Scan for the cell matching the given text and deliver its (x, y) coordinate at center. 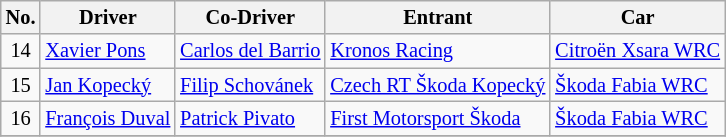
Driver (108, 17)
Czech RT Škoda Kopecký (438, 85)
François Duval (108, 118)
First Motorsport Škoda (438, 118)
14 (21, 51)
Xavier Pons (108, 51)
Carlos del Barrio (250, 51)
Filip Schovánek (250, 85)
No. (21, 17)
16 (21, 118)
Co-Driver (250, 17)
Kronos Racing (438, 51)
Jan Kopecký (108, 85)
Car (638, 17)
Patrick Pivato (250, 118)
Citroën Xsara WRC (638, 51)
Entrant (438, 17)
15 (21, 85)
